Provide the [X, Y] coordinate of the cell's center where the given text is located.  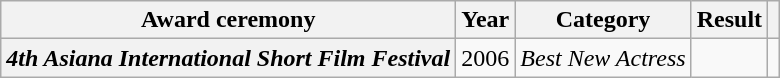
Year [486, 20]
Result [729, 20]
4th Asiana International Short Film Festival [228, 58]
Award ceremony [228, 20]
Category [603, 20]
2006 [486, 58]
Best New Actress [603, 58]
